Return [X, Y] of the center of cell containing provided text 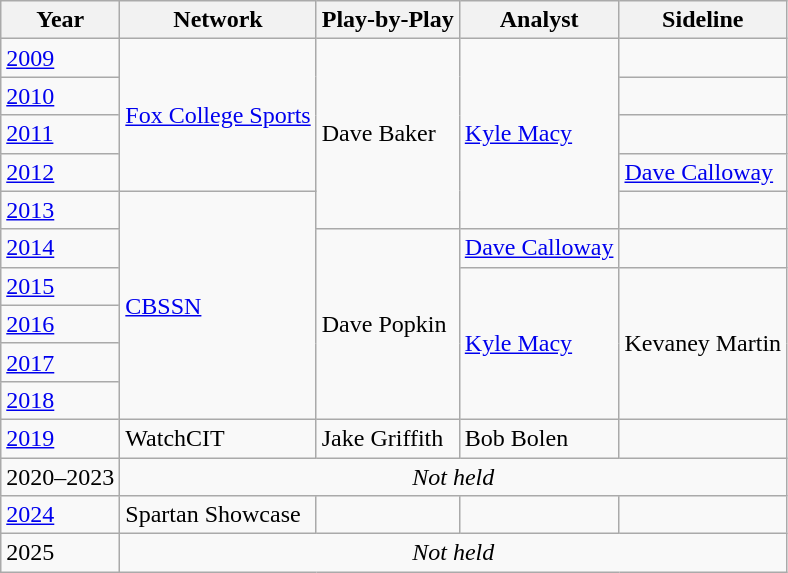
2010 [60, 96]
2014 [60, 248]
Bob Bolen [539, 438]
2011 [60, 134]
2018 [60, 400]
Year [60, 20]
Play-by-Play [388, 20]
Jake Griffith [388, 438]
2009 [60, 58]
2016 [60, 324]
2019 [60, 438]
Sideline [703, 20]
Kevaney Martin [703, 343]
2017 [60, 362]
WatchCIT [218, 438]
CBSSN [218, 305]
Fox College Sports [218, 115]
Analyst [539, 20]
2013 [60, 210]
2020–2023 [60, 477]
2024 [60, 515]
Spartan Showcase [218, 515]
2012 [60, 172]
Dave Popkin [388, 324]
2015 [60, 286]
Dave Baker [388, 134]
Network [218, 20]
2025 [60, 553]
